Pinpoint the cell where the given text exists, returning its [X, Y] midpoint coordinate. 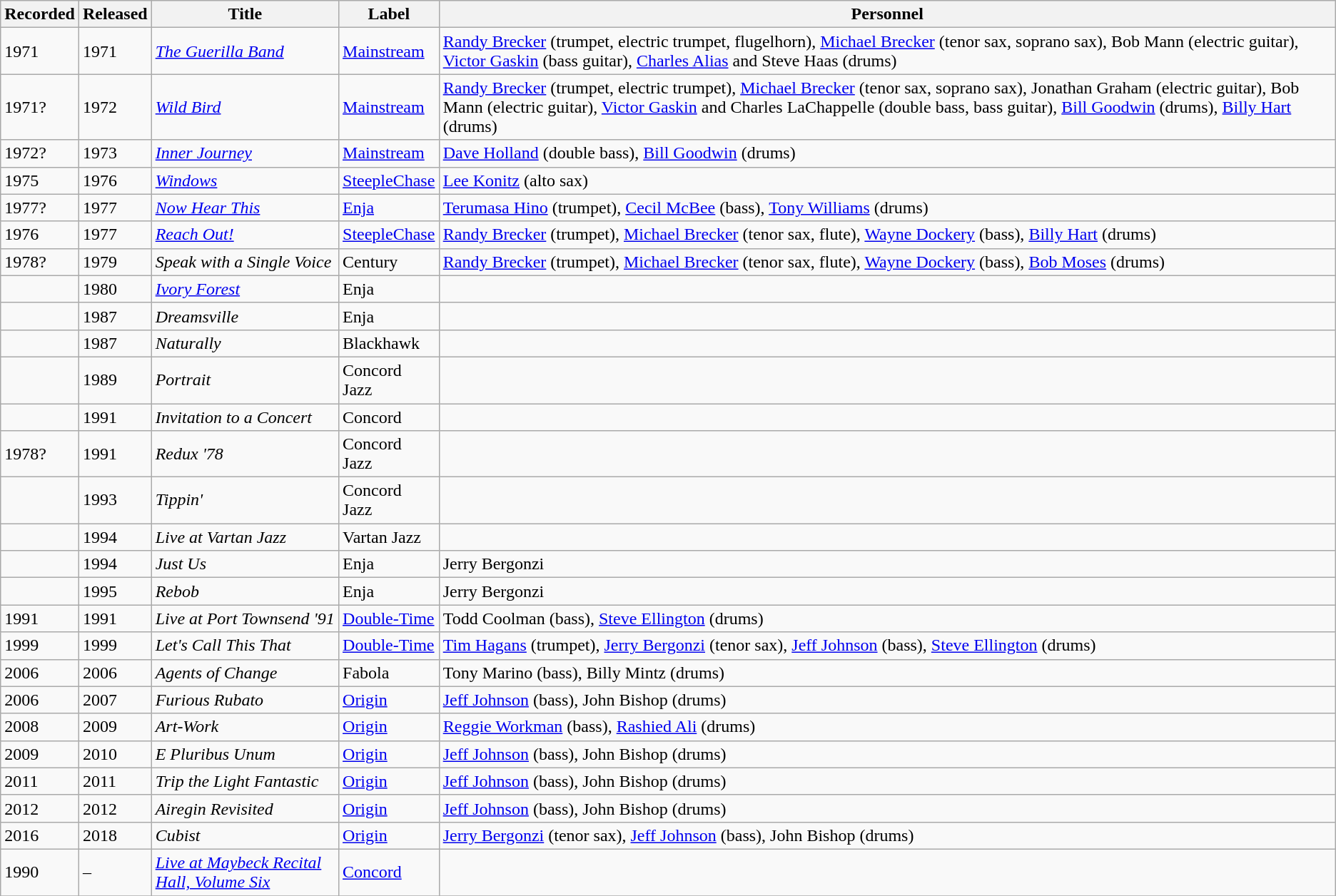
1995 [115, 591]
Cubist [245, 835]
Terumasa Hino (trumpet), Cecil McBee (bass), Tony Williams (drums) [887, 208]
Title [245, 14]
1993 [115, 501]
1979 [115, 262]
Agents of Change [245, 673]
2008 [40, 727]
Reach Out! [245, 235]
The Guerilla Band [245, 51]
1975 [40, 180]
1989 [115, 380]
Live at Port Townsend '91 [245, 618]
2018 [115, 835]
Speak with a Single Voice [245, 262]
Furious Rubato [245, 700]
1990 [40, 872]
Invitation to a Concert [245, 417]
Lee Konitz (alto sax) [887, 180]
1973 [115, 153]
Fabola [390, 673]
Art-Work [245, 727]
Let's Call This That [245, 646]
Century [390, 262]
Vartan Jazz [390, 537]
Inner Journey [245, 153]
Now Hear This [245, 208]
Blackhawk [390, 343]
Tim Hagans (trumpet), Jerry Bergonzi (tenor sax), Jeff Johnson (bass), Steve Ellington (drums) [887, 646]
Just Us [245, 564]
2007 [115, 700]
Tony Marino (bass), Billy Mintz (drums) [887, 673]
1972 [115, 107]
2010 [115, 754]
Windows [245, 180]
1971? [40, 107]
1980 [115, 289]
Personnel [887, 14]
1972? [40, 153]
Randy Brecker (trumpet), Michael Brecker (tenor sax, flute), Wayne Dockery (bass), Billy Hart (drums) [887, 235]
Todd Coolman (bass), Steve Ellington (drums) [887, 618]
1977? [40, 208]
Redux '78 [245, 454]
Rebob [245, 591]
Reggie Workman (bass), Rashied Ali (drums) [887, 727]
Randy Brecker (trumpet), Michael Brecker (tenor sax, flute), Wayne Dockery (bass), Bob Moses (drums) [887, 262]
Tippin' [245, 501]
Recorded [40, 14]
E Pluribus Unum [245, 754]
Airegin Revisited [245, 808]
Portrait [245, 380]
Dreamsville [245, 316]
Dave Holland (double bass), Bill Goodwin (drums) [887, 153]
Released [115, 14]
2016 [40, 835]
– [115, 872]
Naturally [245, 343]
Trip the Light Fantastic [245, 781]
Jerry Bergonzi (tenor sax), Jeff Johnson (bass), John Bishop (drums) [887, 835]
Label [390, 14]
Wild Bird [245, 107]
Live at Maybeck Recital Hall, Volume Six [245, 872]
Live at Vartan Jazz [245, 537]
Ivory Forest [245, 289]
